Detect which cell encompasses the target text, then output its (x, y) center coordinate. 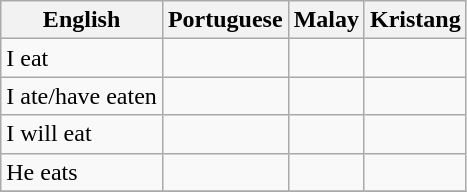
Portuguese (225, 20)
I eat (82, 58)
Kristang (415, 20)
He eats (82, 172)
I will eat (82, 134)
Malay (326, 20)
English (82, 20)
I ate/have eaten (82, 96)
